Output the (x, y) coordinate of the center of the cell containing the given text.  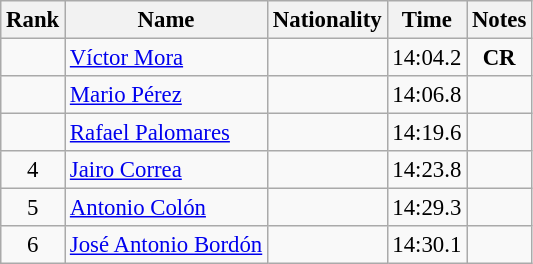
Nationality (328, 20)
Víctor Mora (166, 58)
Name (166, 20)
CR (500, 58)
14:04.2 (427, 58)
5 (33, 208)
Jairo Correa (166, 170)
Rafael Palomares (166, 133)
14:30.1 (427, 245)
14:06.8 (427, 95)
Time (427, 20)
4 (33, 170)
Antonio Colón (166, 208)
14:29.3 (427, 208)
14:23.8 (427, 170)
José Antonio Bordón (166, 245)
Notes (500, 20)
6 (33, 245)
14:19.6 (427, 133)
Mario Pérez (166, 95)
Rank (33, 20)
